Scan for the cell matching the given text and deliver its [x, y] coordinate at center. 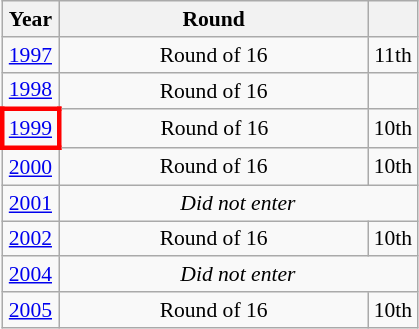
1997 [30, 55]
Round [214, 19]
2000 [30, 166]
2001 [30, 203]
2005 [30, 310]
2002 [30, 239]
1998 [30, 90]
2004 [30, 275]
1999 [30, 130]
11th [394, 55]
Year [30, 19]
